Output the (X, Y) coordinate of the center of the cell containing the given text.  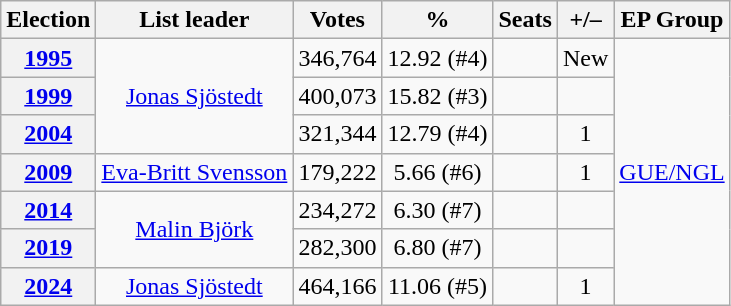
12.79 (#4) (438, 134)
15.82 (#3) (438, 96)
11.06 (#5) (438, 286)
282,300 (338, 248)
6.30 (#7) (438, 210)
Seats (525, 20)
New (585, 58)
346,764 (338, 58)
321,344 (338, 134)
Election (48, 20)
2009 (48, 172)
179,222 (338, 172)
464,166 (338, 286)
% (438, 20)
1995 (48, 58)
Votes (338, 20)
GUE/NGL (672, 172)
+/– (585, 20)
2024 (48, 286)
5.66 (#6) (438, 172)
234,272 (338, 210)
Malin Björk (194, 229)
400,073 (338, 96)
List leader (194, 20)
2004 (48, 134)
6.80 (#7) (438, 248)
1999 (48, 96)
12.92 (#4) (438, 58)
Eva-Britt Svensson (194, 172)
2019 (48, 248)
EP Group (672, 20)
2014 (48, 210)
